Provide the [x, y] coordinate of the cell's center where the given text is located.  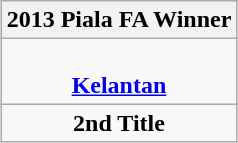
2013 Piala FA Winner [119, 20]
2nd Title [119, 123]
Kelantan [119, 72]
